Detect which cell encompasses the target text, then output its [X, Y] center coordinate. 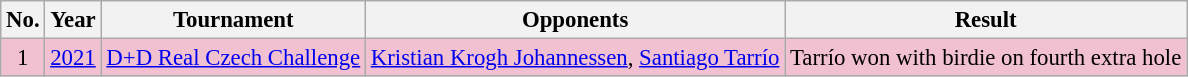
Tarrío won with birdie on fourth extra hole [986, 58]
D+D Real Czech Challenge [233, 58]
No. [23, 20]
2021 [73, 58]
1 [23, 58]
Result [986, 20]
Kristian Krogh Johannessen, Santiago Tarrío [576, 58]
Tournament [233, 20]
Year [73, 20]
Opponents [576, 20]
